Pinpoint the cell where the given text exists, returning its (X, Y) midpoint coordinate. 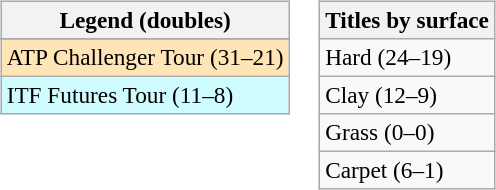
Carpet (6–1) (408, 171)
Grass (0–0) (408, 133)
Titles by surface (408, 20)
ATP Challenger Tour (31–21) (145, 57)
ITF Futures Tour (11–8) (145, 95)
Hard (24–19) (408, 57)
Clay (12–9) (408, 95)
Legend (doubles) (145, 20)
